Output the (x, y) coordinate of the center of the cell containing the given text.  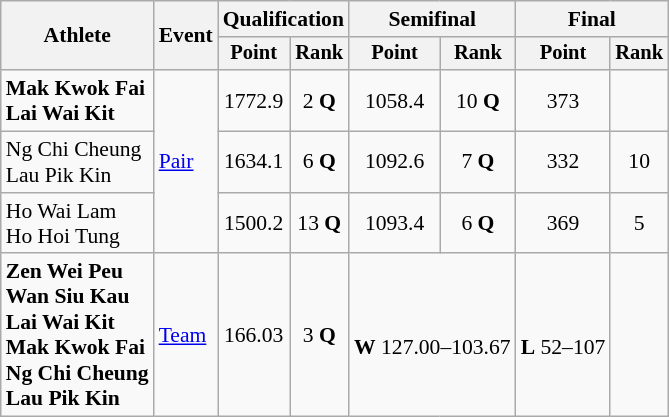
W 127.00–103.67 (432, 336)
Zen Wei PeuWan Siu KauLai Wai KitMak Kwok FaiNg Chi CheungLau Pik Kin (78, 336)
Ho Wai LamHo Hoi Tung (78, 224)
369 (564, 224)
Pair (186, 162)
332 (564, 162)
1634.1 (254, 162)
1500.2 (254, 224)
Semifinal (432, 19)
Event (186, 36)
166.03 (254, 336)
1092.6 (394, 162)
Athlete (78, 36)
Mak Kwok FaiLai Wai Kit (78, 100)
2 Q (320, 100)
373 (564, 100)
Qualification (284, 19)
1772.9 (254, 100)
13 Q (320, 224)
Final (592, 19)
7 Q (478, 162)
3 Q (320, 336)
Ng Chi CheungLau Pik Kin (78, 162)
1058.4 (394, 100)
L 52–107 (564, 336)
5 (639, 224)
1093.4 (394, 224)
10 (639, 162)
Team (186, 336)
10 Q (478, 100)
